Scan for the cell matching the given text and deliver its (X, Y) coordinate at center. 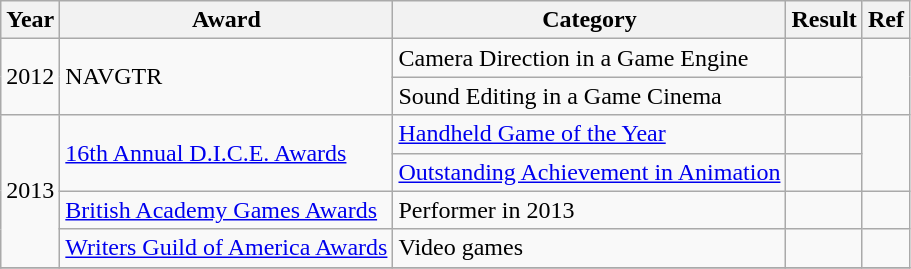
Ref (886, 20)
Writers Guild of America Awards (226, 248)
Camera Direction in a Game Engine (590, 58)
Outstanding Achievement in Animation (590, 172)
NAVGTR (226, 77)
Year (30, 20)
16th Annual D.I.C.E. Awards (226, 153)
Award (226, 20)
Performer in 2013 (590, 210)
Category (590, 20)
Result (824, 20)
2013 (30, 191)
Handheld Game of the Year (590, 134)
Sound Editing in a Game Cinema (590, 96)
2012 (30, 77)
Video games (590, 248)
British Academy Games Awards (226, 210)
